Locate the cell with the specified text and output its [x, y] center coordinate. 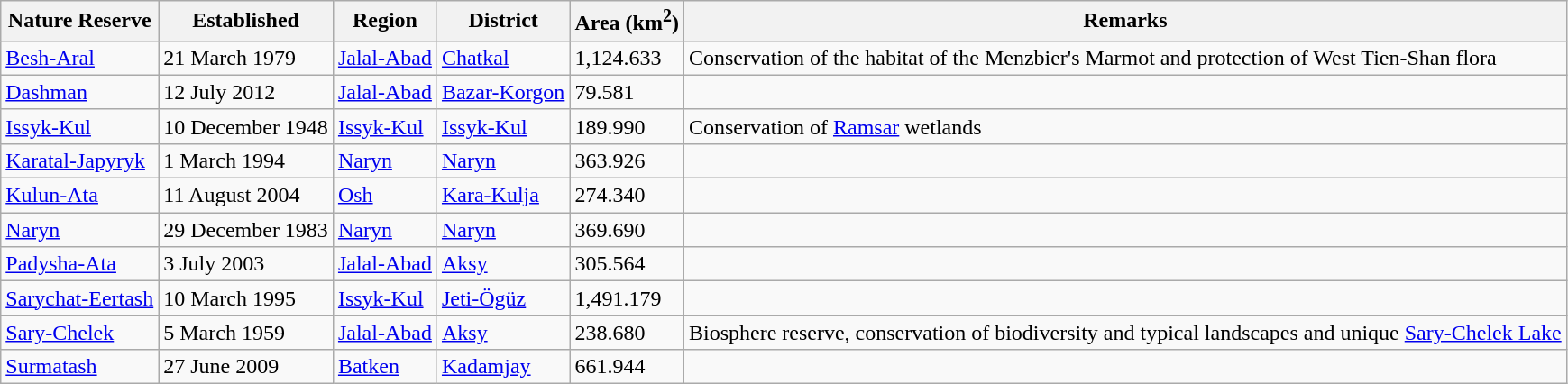
10 December 1948 [246, 126]
10 March 1995 [246, 298]
Surmatash [79, 367]
Chatkal [503, 58]
Established [246, 22]
Biosphere reserve, conservation of biodiversity and typical landscapes and unique Sary-Chelek Lake [1125, 333]
Area (km2) [628, 22]
Batken [384, 367]
Bazar-Korgon [503, 92]
Sary-Chelek [79, 333]
Karatal-Japyryk [79, 160]
1,124.633 [628, 58]
Sarychat-Eertash [79, 298]
29 December 1983 [246, 230]
5 March 1959 [246, 333]
79.581 [628, 92]
661.944 [628, 367]
12 July 2012 [246, 92]
363.926 [628, 160]
21 March 1979 [246, 58]
Nature Reserve [79, 22]
Dashman [79, 92]
Conservation of Ramsar wetlands [1125, 126]
1,491.179 [628, 298]
274.340 [628, 196]
Besh-Aral [79, 58]
27 June 2009 [246, 367]
Remarks [1125, 22]
369.690 [628, 230]
1 March 1994 [246, 160]
Kulun-Ata [79, 196]
Region [384, 22]
305.564 [628, 264]
Osh [384, 196]
Kara-Kulja [503, 196]
Padysha-Ata [79, 264]
11 August 2004 [246, 196]
189.990 [628, 126]
Conservation of the habitat of the Menzbier's Marmot and protection of West Tien-Shan flora [1125, 58]
Jeti-Ögüz [503, 298]
District [503, 22]
3 July 2003 [246, 264]
Kadamjay [503, 367]
238.680 [628, 333]
